Pinpoint the cell where the given text exists, returning its (X, Y) midpoint coordinate. 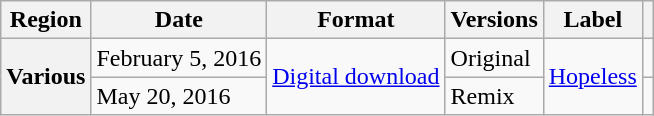
February 5, 2016 (179, 58)
Digital download (356, 77)
Label (592, 20)
May 20, 2016 (179, 96)
Date (179, 20)
Region (46, 20)
Hopeless (592, 77)
Remix (494, 96)
Versions (494, 20)
Original (494, 58)
Various (46, 77)
Format (356, 20)
